Find where the given text appears and provide that cell's center as (X, Y) coordinate. 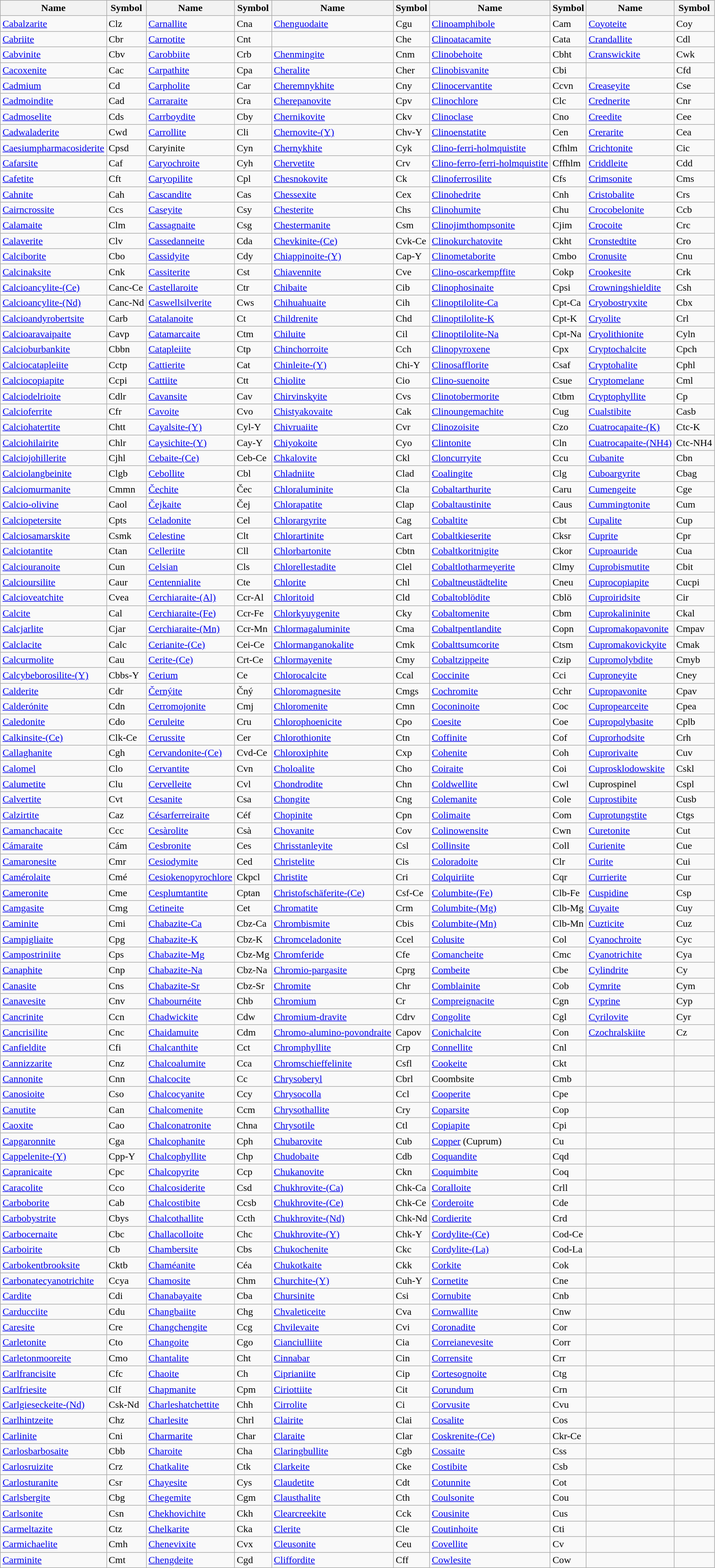
Cse (694, 86)
Clerite (333, 1529)
Calcite (53, 613)
Cyc (694, 939)
Cms (694, 179)
Cwd (126, 132)
Cbz-K (253, 939)
Ci (411, 1405)
Cuy (694, 908)
Chabazite-Sr (190, 986)
Cdy (253, 256)
Cney (694, 675)
Cbn (694, 458)
Chantalite (190, 1358)
Cktb (126, 1265)
Cbrl (411, 1079)
Cpx (568, 349)
Cmk (411, 644)
Col (568, 939)
Clb-Mn (568, 923)
Chs (411, 210)
Caoxite (53, 1125)
Cpp-Y (126, 1156)
Calcurmolite (53, 660)
Carminite (53, 1560)
Cylindrite (630, 970)
Calciolangbeinite (53, 474)
Cebaite-(Ce) (190, 458)
Ctan (126, 551)
Carbonatecyanotrichite (53, 1281)
Cbbs-Y (126, 675)
Coquimbite (490, 1172)
Calciotantite (53, 551)
Czochralskiite (630, 1032)
Cei-Ce (253, 644)
Cancrisilite (53, 1032)
Crd (568, 1219)
Cowlesite (490, 1560)
Cdl (694, 39)
Csi (411, 1296)
Cka (253, 1529)
Cinnabar (333, 1358)
Copper (Cuprum) (490, 1141)
Cmt (126, 1560)
Cupromolybdite (630, 660)
Cskl (694, 769)
Chlormayenite (333, 660)
Cummingtonite (630, 505)
Cao (126, 1125)
Cuyaite (630, 908)
Cattierite (190, 365)
Calcioveatchite (53, 598)
Chamosite (190, 1281)
Capranicaite (53, 1172)
Ceruleite (190, 722)
Cerchiaraite-(Mn) (190, 629)
Ckr-Ce (568, 1435)
Cyk (411, 148)
Chaméanite (190, 1265)
Cyanochroite (630, 939)
Ckal (694, 613)
Csà (253, 830)
Crb (253, 55)
Ceu (411, 1544)
Calcioandyrobertsite (53, 318)
Clausthalite (333, 1498)
Cau (126, 660)
Cafetite (53, 179)
Chondrodite (333, 784)
Cobaltaustinite (490, 505)
Carlinite (53, 1435)
Coquandite (490, 1156)
Cbi (568, 70)
Csr (126, 1482)
Cmpav (694, 629)
Ck (411, 179)
Coloradoite (490, 861)
Ctn (411, 738)
Carletonite (53, 1343)
Caur (126, 582)
Cis (411, 861)
Childrenite (333, 318)
Cot (568, 1482)
Calc (126, 644)
Carpholite (190, 86)
Char (253, 1435)
Ccth (253, 1219)
Calomel (53, 769)
Calcio-olivine (53, 505)
Clai (411, 1420)
Cyrilovite (630, 1017)
Chudobaite (333, 1156)
Cu (568, 1141)
Chlorbartonite (333, 551)
Cymrite (630, 986)
Clinoptilolite-K (490, 318)
Cbc (126, 1234)
Cgl (568, 1017)
Chloromenite (333, 707)
Crichtonite (630, 148)
Cupalite (630, 520)
Cyr (694, 1017)
Chlr (126, 442)
Clinoamphibole (490, 24)
Cvea (126, 598)
Ctp (253, 349)
Cr (411, 1001)
Coccinite (490, 675)
Catapleiite (190, 349)
Cay-Y (253, 442)
Cpr (694, 536)
Cosalite (490, 1420)
Chaidamuite (190, 1032)
Chromschieffelinite (333, 1063)
Csue (568, 380)
Csl (411, 846)
Cra (253, 101)
Calciomurmanite (53, 489)
Cronusite (630, 256)
Ctk (253, 1467)
Cnh (568, 194)
Chiyokoite (333, 442)
Cet (253, 908)
Carboborite (53, 1203)
Ccr-Al (253, 598)
Coutinhoite (490, 1529)
Cliffordite (333, 1560)
Cuproiridsite (630, 598)
Cru (253, 722)
Cuatrocapaite-(K) (630, 427)
Czo (568, 427)
Cart (411, 536)
Coesite (490, 722)
Creedite (630, 117)
Cerromojonite (190, 707)
Calcioferrite (53, 411)
Chaoite (190, 1374)
Chlorellestadite (333, 567)
Cattiite (190, 380)
Cmb (568, 1079)
Cksr (568, 536)
Cap-Y (411, 256)
Ccvn (568, 86)
Cbit (694, 567)
Cesiokenopyrochlore (190, 877)
Cob (568, 986)
Caesiumpharmacosiderite (53, 148)
Cucpi (694, 582)
Conichalcite (490, 1032)
Cabriite (53, 39)
Cryptomelane (630, 380)
Cnn (126, 1079)
Currierite (630, 877)
Caresite (53, 1327)
Cng (411, 799)
Cqr (568, 877)
Caracolite (53, 1188)
Chabazite-Na (190, 970)
Caz (126, 815)
Ciprianiite (333, 1374)
Chromatite (333, 908)
Calciocatapleiite (53, 365)
Cvl (253, 784)
Chlorophoenicite (333, 722)
Cgh (126, 753)
Cabvinite (53, 55)
Cth (411, 1498)
Cbt (568, 520)
Colusite (490, 939)
Cblö (568, 598)
Cmc (568, 955)
Cst (253, 272)
Chivruaiite (333, 427)
Cpt-K (568, 318)
Clr (568, 861)
Ctl (411, 1125)
Cut (694, 830)
Cil (411, 334)
Clb-Fe (568, 892)
Cbb (126, 1451)
Cmyb (694, 660)
Cornetite (490, 1281)
Clinoungemachite (490, 411)
Colinowensite (490, 830)
Caf (126, 163)
Cnm (411, 55)
Ckor (568, 551)
Chk-Ca (411, 1188)
Chenmingite (333, 55)
Cobaltlotharmeyerite (490, 567)
Chloroxiphite (333, 753)
Ckht (568, 241)
Columbite-(Mn) (490, 923)
Cairncrossite (53, 210)
Carlgieseckeite-(Nd) (53, 1405)
Chalcophanite (190, 1141)
Chengdeite (190, 1560)
Ccc (126, 830)
Cobaltkieserite (490, 536)
Cavoite (190, 411)
Chegemite (190, 1498)
Cy (694, 970)
Cz (694, 1032)
Cuproneyite (630, 675)
Chayesite (190, 1482)
Catamarcaite (190, 334)
Ciriottiite (333, 1389)
Changchengite (190, 1327)
Claringbullite (333, 1451)
Coi (568, 769)
Cuprostibite (630, 799)
Cobaltneustädtelite (490, 582)
Caledonite (53, 722)
Carbobystrite (53, 1219)
Cupromakopavonite (630, 629)
Cryolithionite (630, 334)
Cba (253, 1296)
Coiraite (490, 769)
Cookeite (490, 1063)
Cbag (694, 474)
Castellaroite (190, 287)
Ccsb (253, 1203)
Canaphite (53, 970)
Cesplumtantite (190, 892)
Cco (126, 1188)
Cps (126, 955)
Cvd-Ce (253, 753)
Caryochroite (190, 163)
Clinozoisite (490, 427)
Chalcothallite (190, 1219)
Chalcopyrite (190, 1172)
Calcybeborosilite-(Y) (53, 675)
Ccl (411, 1094)
Chna (253, 1125)
Cop (568, 1110)
Chanabayaite (190, 1296)
Cgu (411, 24)
Coe (568, 722)
Celestine (190, 536)
Cpg (126, 939)
Cvi (411, 1327)
Cnw (568, 1312)
Cbg (126, 1498)
Chlormagaluminite (333, 629)
Com (568, 815)
Cmn (411, 707)
Cbo (126, 256)
Cronstedtite (630, 241)
Csg (253, 225)
Carobbiite (190, 55)
Cas (253, 194)
Camanchacaite (53, 830)
Cun (126, 567)
Camaronesite (53, 861)
Christelite (333, 861)
Crm (411, 908)
Cornubite (490, 1296)
Cfs (568, 179)
Chloromagnesite (333, 691)
Ctz (126, 1529)
Chekhovichite (190, 1513)
Cov (411, 830)
Chovanite (333, 830)
Chi-Y (411, 365)
Cbl (253, 474)
Chalcoalumite (190, 1063)
Ces (253, 846)
Cdw (253, 1017)
Chistyakovaite (333, 411)
Cd (126, 86)
Carb (126, 318)
Cobaltkoritnigite (490, 551)
Camérolaite (53, 877)
Ccr-Fe (253, 613)
Crs (694, 194)
Cer (253, 738)
Cle (411, 1529)
Chopinite (333, 815)
Covellite (490, 1544)
Clinometaborite (490, 256)
Cuprorivaite (630, 753)
Cvr (411, 427)
Chadwickite (190, 1017)
Cabalzarite (53, 24)
Colemanite (490, 799)
Cpo (411, 722)
Chirvinskyite (333, 396)
Cata (568, 39)
Clinojimthompsonite (490, 225)
Carletonmooreite (53, 1358)
Cheralite (333, 70)
Crv (411, 163)
Cassedanneite (190, 241)
Csh (694, 287)
Chelkarite (190, 1529)
Cdt (411, 1482)
Cma (411, 629)
Cue (694, 846)
Charlesite (190, 1420)
Chernikovite (333, 117)
Cornwallite (490, 1312)
Caysichite-(Y) (190, 442)
Can (126, 1110)
Cyln (694, 334)
Cex (411, 194)
Cmo (126, 1358)
Cbbn (126, 349)
Clintonite (490, 442)
Cab (126, 1203)
Christite (333, 877)
Clap (411, 505)
Cassidyite (190, 256)
Ccn (126, 1017)
Cdr (126, 691)
Corr (568, 1343)
Clinoclase (490, 117)
Calciopetersite (53, 520)
Cwl (568, 784)
Cnz (126, 1063)
Csk-Nd (126, 1405)
Chp (253, 1156)
Corundum (490, 1389)
Chalcosiderite (190, 1188)
Canc-Nd (126, 303)
Cri (411, 877)
Ckpcl (253, 877)
Cws (253, 303)
Calaverite (53, 241)
Cavp (126, 334)
Carlosruizite (53, 1467)
Chlorartinite (333, 536)
Chc (253, 1234)
Carrollite (190, 132)
Cpt-Ca (568, 303)
Cuprocopiapite (630, 582)
Chursinite (333, 1296)
Chalconatronite (190, 1125)
Cna (253, 24)
Capov (411, 1032)
Cbz-Mg (253, 955)
Csn (126, 1513)
Cumengeite (630, 489)
Ch (253, 1374)
Chl (411, 582)
Cui (694, 861)
Choloalite (333, 769)
Cti (568, 1529)
Cuv (694, 753)
Coombsite (490, 1079)
Clearcreekite (333, 1513)
Cprg (411, 970)
Cchr (568, 691)
Cwk (694, 55)
Cnc (126, 1032)
Cfc (126, 1374)
Cns (126, 986)
Chrysothallite (333, 1110)
Cuatrocapaite-(NH4) (630, 442)
Carducciite (53, 1312)
Cfi (126, 1048)
Cdd (694, 163)
Cff (411, 1560)
Cjim (568, 225)
Cvo (253, 411)
Cla (411, 489)
Chukhrovite-(Y) (333, 1234)
Cur (694, 877)
Crocoite (630, 225)
Cherepanovite (333, 101)
Cda (253, 241)
Cal (126, 613)
Costibite (490, 1467)
Chabournéite (190, 1001)
Cve (411, 272)
Cerchiaraite-(Al) (190, 598)
Cleusonite (333, 1544)
Cha (253, 1451)
Clinoatacamite (490, 39)
Cerussite (190, 738)
Carpathite (190, 70)
Cpsd (126, 148)
Christofschäferite-(Ce) (333, 892)
Cossaite (490, 1451)
Csfl (411, 1063)
Chenevixite (190, 1544)
Cys (253, 1482)
Cit (411, 1389)
Coparsite (490, 1110)
Coh (568, 753)
Cadmoselite (53, 117)
Clinobehoite (490, 55)
Colquiriite (490, 877)
Cnl (568, 1048)
Cht (253, 1358)
Coalingite (490, 474)
Cvx (253, 1544)
Chiluite (333, 334)
Cameronite (53, 892)
Cak (411, 411)
Compreignacite (490, 1001)
Cnk (126, 272)
Cirrolite (333, 1405)
Crr (568, 1358)
Cir (694, 598)
Clinohumite (490, 210)
Cneu (568, 582)
Cuprospinel (630, 784)
Cpe (568, 1094)
Cpt-Na (568, 334)
Cyn (253, 148)
Chevkinite-(Ce) (333, 241)
Chz (126, 1420)
Čejkaite (190, 505)
Carraraite (190, 101)
Combeite (490, 970)
Cft (126, 179)
Cus (568, 1513)
Chernykhite (333, 148)
Crednerite (630, 101)
Calkinsite-(Ce) (53, 738)
Clairite (333, 1420)
Cby (253, 117)
Chrysoberyl (333, 1079)
Cfd (694, 70)
Chk-Nd (411, 1219)
Cayalsite-(Y) (190, 427)
Chtt (126, 427)
Cranswickite (630, 55)
Cryolite (630, 318)
Calcioancylite-(Ce) (53, 287)
Crll (568, 1188)
Cre (126, 1327)
Calcinaksite (53, 272)
Cc (253, 1079)
Cib (411, 287)
Chabazite-K (190, 939)
Crl (694, 318)
Cmh (126, 1544)
Carlsbergite (53, 1498)
Cbz-Ca (253, 923)
Cacoxenite (53, 70)
Cole (568, 799)
Calderite (53, 691)
Cryptochalcite (630, 349)
Carnallite (190, 24)
Cpn (411, 815)
Cuprotungstite (630, 815)
Cbv (126, 55)
Cbz-Na (253, 970)
Cancrinite (53, 1017)
Cxp (411, 753)
Cbe (568, 970)
Ce (253, 675)
Chb (253, 1001)
Carlfriesite (53, 1389)
Campigliaite (53, 939)
Cph (253, 1141)
Cym (694, 986)
Cvk-Ce (411, 241)
Chrysocolla (333, 1094)
Cv (568, 1544)
Cde (568, 1203)
Cmr (126, 861)
Clad (411, 474)
Cos (568, 1420)
Cuprosklodowskite (630, 769)
Con (568, 1032)
Chukhrovite-(Ca) (333, 1188)
Chromite (333, 986)
Calvertite (53, 799)
Cusb (694, 799)
Cbx (694, 303)
Cvt (126, 799)
Coy (694, 24)
Cto (126, 1343)
Ccp (253, 1172)
Chu (568, 210)
Clinokurchatovite (490, 241)
Cassiterite (190, 272)
Cp (694, 396)
Cámaraite (53, 846)
Chkalovite (333, 458)
Cic (694, 148)
Crerarite (630, 132)
Cck (411, 1513)
Clinotobermorite (490, 396)
Cfhlm (568, 148)
Claraite (333, 1435)
Chn (411, 784)
Cobalttsumcorite (490, 644)
Correianevesite (490, 1343)
Cdu (126, 1312)
Cryobostryxite (630, 303)
Chr (411, 986)
Cpc (126, 1172)
Crk (694, 272)
Cerchiaraite-(Fe) (190, 613)
Cro (694, 241)
Cod-Ce (568, 1234)
Chernovite-(Y) (333, 132)
Cmy (411, 660)
Calcioburbankite (53, 349)
Chihuahuaite (333, 303)
Ced (253, 861)
Cia (411, 1343)
Cpl (253, 179)
Cyanotrichite (630, 955)
Cebollite (190, 474)
Cannizzarite (53, 1063)
Cfe (411, 955)
Challacolloite (190, 1234)
Cnu (694, 256)
Crocobelonite (630, 210)
Cac (126, 70)
Cva (411, 1312)
Cih (411, 303)
Coralloite (490, 1188)
Cobaltpentlandite (490, 629)
Cpea (694, 707)
Cesàrolite (190, 830)
Cbtn (411, 551)
Ccm (253, 1110)
Cphl (694, 365)
Chukochenite (333, 1250)
Chlorargyrite (333, 520)
Chiavennite (333, 272)
Chervetite (333, 163)
Cmak (694, 644)
Cmj (253, 707)
Cnb (568, 1296)
Coconinoite (490, 707)
Clt (253, 536)
Cobaltarthurite (490, 489)
Ckt (568, 1063)
Clinochlore (490, 101)
Crc (694, 225)
Cee (694, 117)
Calzirtite (53, 815)
Chromo-alumino-povondraite (333, 1032)
Cry (411, 1110)
Coronadite (490, 1327)
Cordylite-(Ce) (490, 1234)
Clgb (126, 474)
Carlosturanite (53, 1482)
Ctr (253, 287)
Che (411, 39)
Clinoptilolite-Na (490, 334)
Cdi (126, 1296)
Connellite (490, 1048)
Céf (253, 815)
Cah (126, 194)
Cgd (253, 1560)
Cpav (694, 691)
Crookesite (630, 272)
Cuz (694, 923)
Cerianite-(Ce) (190, 644)
Caswellsilverite (190, 303)
Cen (568, 132)
Cbm (568, 613)
Cuprokalininite (630, 613)
Clinobisvanite (490, 70)
Cgo (253, 1343)
Copn (568, 629)
Carnotite (190, 39)
Čec (253, 489)
Clf (126, 1389)
Chalcostibite (190, 1203)
Cca (253, 1063)
Clinoenstatite (490, 132)
Ckv (411, 117)
Cbz-Sr (253, 986)
Chromium (333, 1001)
Cyprine (630, 1001)
Cbys (126, 1219)
Css (568, 1451)
Clinopyroxene (490, 349)
Cobaltzippeite (490, 660)
Cpi (568, 1125)
Ctbm (568, 396)
Čný (253, 691)
Calciojohillerite (53, 458)
Calciouranoite (53, 567)
Chinleite-(Y) (333, 365)
Calcioursilite (53, 582)
Corvusite (490, 1405)
Cotunnite (490, 1482)
Cmé (126, 877)
Cad (126, 101)
Cug (568, 411)
Crh (694, 738)
Ccb (694, 210)
Congolite (490, 1017)
Clinocervantite (490, 86)
Cmgs (411, 691)
Carrboydite (190, 117)
Cspl (694, 784)
Céa (253, 1265)
Cci (568, 675)
Carlosbarbosaite (53, 1451)
Chatkalite (190, 1467)
Churchite-(Y) (333, 1281)
Cvs (411, 396)
Chubarovite (333, 1141)
Carmeltazite (53, 1529)
Cuzticite (630, 923)
Césarferreiraite (190, 815)
Cin (411, 1358)
Cuprite (630, 536)
Carmichaelite (53, 1544)
Calumetite (53, 784)
Chvilevaite (333, 1327)
Cya (694, 955)
Canasite (53, 986)
Coldwellite (490, 784)
Ctc-K (694, 427)
Clz (126, 24)
Clino-suenoite (490, 380)
Cappelenite-(Y) (53, 1156)
Coskrenite-(Ce) (490, 1435)
Cervandonite-(Ce) (190, 753)
Cyl-Y (253, 427)
Clo (126, 769)
Chromphyllite (333, 1048)
Campostriniite (53, 955)
Carboirite (53, 1250)
Coffinite (490, 738)
Chinchorroite (333, 349)
Columbite-(Fe) (490, 892)
Cctp (126, 365)
Csf-Ce (411, 892)
Cvu (568, 1405)
Calciosamarskite (53, 536)
Clv (126, 241)
Cag (411, 520)
Cod-La (568, 1250)
Cerium (190, 675)
Clar (411, 1435)
Cou (568, 1498)
Coulsonite (490, 1498)
Ccy (253, 1094)
Chlorothionite (333, 738)
Cup (694, 520)
Cptan (253, 892)
Cahnite (53, 194)
Cea (694, 132)
Cok (568, 1265)
Cgb (411, 1451)
Caol (126, 505)
Cvn (253, 769)
Clinoptilolite-Ca (490, 303)
Cher (411, 70)
Chlormanganokalite (333, 644)
Chv-Y (411, 132)
Chromium-dravite (333, 1017)
Cch (411, 349)
Cuprobismutite (630, 567)
Canutite (53, 1110)
Cerite-(Ce) (190, 660)
Cni (126, 1435)
Centennialite (190, 582)
Ccg (253, 1327)
Cso (126, 1094)
Callaghanite (53, 753)
Calciocopiapite (53, 380)
Csb (568, 1467)
Cdrv (411, 1017)
Cav (253, 396)
Čechite (190, 489)
Carlhintzeite (53, 1420)
Corderoite (490, 1203)
Caryopilite (190, 179)
Calciohatertite (53, 427)
Cge (694, 489)
Czip (568, 660)
Chongite (333, 799)
Carbocernaite (53, 1234)
Clc (568, 101)
Chukhrovite-(Ce) (333, 1203)
Cordierite (490, 1219)
Cdn (126, 707)
Cor (568, 1327)
Colimaite (490, 815)
Cobaltite (490, 520)
Chloritoid (333, 598)
Cadmium (53, 86)
Ccu (568, 458)
Cga (126, 1141)
Canc-Ce (126, 287)
Cny (411, 86)
Csp (694, 892)
Chukhrovite-(Nd) (333, 1219)
Crandallite (630, 39)
Cesiodymite (190, 861)
Cardite (53, 1296)
Chrl (253, 1420)
Clinoferrosilite (490, 179)
Chenguodaite (333, 24)
Clino-ferri-holmquistite (490, 148)
Clk-Ce (126, 738)
Chlorapatite (333, 505)
Chalcomenite (190, 1110)
Charleshatchettite (190, 1405)
Crp (411, 1048)
Cmg (126, 908)
Cdb (411, 1156)
Cualstibite (630, 411)
Clinophosinaite (490, 287)
Celleriite (190, 551)
Calciohilairite (53, 442)
Clg (568, 474)
Ctsm (568, 644)
Cavansite (190, 396)
Chalcanthite (190, 1048)
Ccpi (126, 380)
Cnt (253, 39)
Crz (126, 1467)
Crimsonite (630, 179)
Cadmoindite (53, 101)
Chk-Y (411, 1234)
Curite (630, 861)
Cupropolybasite (630, 722)
Ctc-NH4 (694, 442)
Cpa (253, 70)
Clino-ferro-ferri-holmquistite (490, 163)
Cli (253, 132)
Cnp (126, 970)
Criddleite (630, 163)
Coyoteite (630, 24)
Cgn (568, 1001)
Cobaltoblödite (490, 598)
Cpch (694, 349)
Cadwaladerite (53, 132)
Cbr (126, 39)
Cjhl (126, 458)
Ccr-Mn (253, 629)
Ckl (411, 458)
Clb-Mg (568, 908)
Curienite (630, 846)
Comancheite (490, 955)
Cffhlm (568, 163)
Cdm (253, 1032)
Cmi (126, 923)
Chrisstanleyite (333, 846)
Cnv (126, 1001)
Cfr (126, 411)
Cyp (694, 1001)
Cne (568, 1281)
Clm (126, 225)
Ckc (411, 1250)
Chessexite (333, 194)
Cupromakovickyite (630, 644)
Cel (253, 520)
Chk-Ce (411, 1203)
Clinohedrite (490, 194)
Cupropavonite (630, 691)
Cuproauride (630, 551)
Cuspidine (630, 892)
Cat (253, 365)
Crowningshieldite (630, 287)
Chalcocyanite (190, 1094)
Caru (568, 489)
Cubanite (630, 458)
Chlorkyuygenite (333, 613)
Calcjarlite (53, 629)
Cjar (126, 629)
Ct (253, 318)
Cochromite (490, 691)
Cio (411, 380)
Ceb-Ce (253, 458)
Cooperite (490, 1094)
Cln (568, 442)
Celadonite (190, 520)
Changbaiite (190, 1312)
Cls (253, 567)
Cesbronite (190, 846)
Cky (411, 613)
Changoite (190, 1343)
Ccya (126, 1281)
Casb (694, 411)
Calamaite (53, 225)
Cám (126, 846)
Ctm (253, 334)
Charoite (190, 1451)
Cua (694, 551)
Corkite (490, 1265)
Clu (126, 784)
Cnr (694, 101)
Calciodelrioite (53, 396)
Calcioancylite-(Nd) (53, 303)
Ctg (568, 1374)
Csaf (568, 365)
Catalanoite (190, 318)
Cuboargyrite (630, 474)
Chukotkaite (333, 1265)
Cmmn (126, 489)
Chiappinoite-(Y) (333, 256)
Creaseyite (630, 86)
Chibaite (333, 287)
Cobaltomenite (490, 613)
Cpm (253, 1389)
Cll (253, 551)
Ccal (411, 675)
Car (253, 86)
Chromferide (333, 955)
Ckk (411, 1265)
Crn (568, 1389)
Claudetite (333, 1482)
Cupropearceite (630, 707)
Clarkeite (333, 1467)
Cb (126, 1250)
Cervelleite (190, 784)
Ctgs (694, 815)
Cof (568, 738)
Cloncurryite (490, 458)
Cristobalite (630, 194)
Cct (253, 1048)
Cqd (568, 1156)
Coll (568, 846)
Cordylite-(La) (490, 1250)
Čej (253, 505)
Cdo (126, 722)
Cryptophyllite (630, 396)
Cte (253, 582)
Clel (411, 567)
Cortesognoite (490, 1374)
Cbht (568, 55)
Cannonite (53, 1079)
Cianciulliite (333, 1343)
Chesnokovite (333, 179)
Corrensite (490, 1358)
Chrysotile (333, 1125)
Cesanite (190, 799)
Caryinite (190, 148)
Cno (568, 117)
Cml (694, 380)
Cld (411, 598)
Cyh (253, 163)
Cbis (411, 923)
Chromio-pargasite (333, 970)
Cgm (253, 1498)
Canosioite (53, 1094)
Calcioaravaipaite (53, 334)
Csm (411, 225)
Cow (568, 1560)
Cheremnykhite (333, 86)
Ckh (253, 1513)
Csd (253, 1188)
Cho (411, 769)
Csmk (126, 536)
Cmbo (568, 256)
Chg (253, 1312)
Cpv (411, 101)
Ckn (411, 1172)
Chestermanite (333, 225)
Chd (411, 318)
Chloraluminite (333, 489)
Ccs (126, 210)
Chambersite (190, 1250)
Chabazite-Mg (190, 955)
Chlorite (333, 582)
Cpsi (568, 287)
Cds (126, 117)
Chabazite-Ca (190, 923)
Carbokentbrooksite (53, 1265)
Cwn (568, 830)
Chukanovite (333, 1172)
Cascandite (190, 194)
Charmarite (190, 1435)
Cam (568, 24)
Cyo (411, 442)
Camgasite (53, 908)
Celsian (190, 567)
Cub (411, 1141)
Canfieldite (53, 1048)
Cassagnaite (190, 225)
Cuprorhodsite (630, 738)
Caseyite (190, 210)
Cetineite (190, 908)
Cafarsite (53, 163)
Cohenite (490, 753)
Černýite (190, 691)
Carlsonite (53, 1513)
Copiapite (490, 1125)
Clmy (568, 567)
Calciborite (53, 256)
Cbs (253, 1250)
Chm (253, 1281)
Cryptohalite (630, 365)
Caus (568, 505)
Coc (568, 707)
Capgaronnite (53, 1141)
Curetonite (630, 830)
Chrombismite (333, 923)
Comblainite (490, 986)
Cervantite (190, 769)
Cke (411, 1467)
Chiolite (333, 380)
Cplb (694, 722)
Cip (411, 1374)
Cdlr (126, 396)
Crt-Ce (253, 660)
Caminite (53, 923)
Columbite-(Mg) (490, 908)
Chromceladonite (333, 939)
Clinosafflorite (490, 365)
Clino-oscarkempffite (490, 272)
Cme (126, 892)
Cum (694, 505)
Chalcophyllite (190, 1156)
Ccel (411, 939)
Cokp (568, 272)
Cpts (126, 520)
Chladniite (333, 474)
Calclacite (53, 644)
Csy (253, 210)
Ctt (253, 380)
Chlorocalcite (333, 675)
Chvaleticeite (333, 1312)
Collinsite (490, 846)
Calderónite (53, 707)
Chesterite (333, 210)
Cuh-Y (411, 1281)
Carlfrancisite (53, 1374)
Csa (253, 799)
Chh (253, 1405)
Canavesite (53, 1001)
Chapmanite (190, 1389)
Cousinite (490, 1513)
Coq (568, 1172)
Chalcocite (190, 1079)
